For the text-containing cell, return its midpoint in [X, Y] coordinate format. 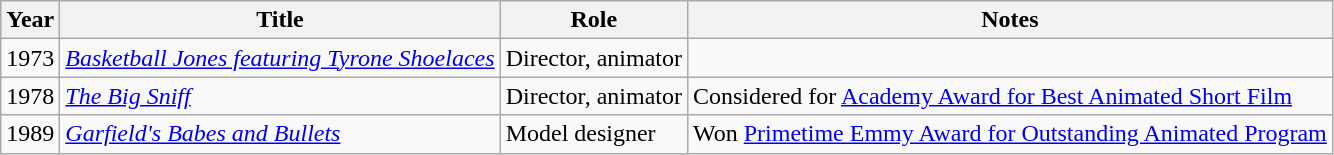
Won Primetime Emmy Award for Outstanding Animated Program [1010, 134]
Considered for Academy Award for Best Animated Short Film [1010, 96]
Garfield's Babes and Bullets [280, 134]
1978 [30, 96]
Model designer [594, 134]
Title [280, 20]
1973 [30, 58]
Year [30, 20]
Role [594, 20]
1989 [30, 134]
Notes [1010, 20]
The Big Sniff [280, 96]
Basketball Jones featuring Tyrone Shoelaces [280, 58]
